Locate the cell with the specified text and output its (X, Y) center coordinate. 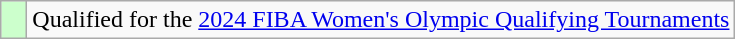
Qualified for the 2024 FIBA Women's Olympic Qualifying Tournaments (381, 20)
